Capture the cell that displays the provided text and extract its (x, y) central coordinate. 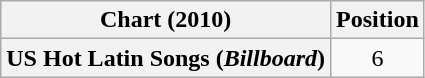
Chart (2010) (166, 20)
Position (378, 20)
US Hot Latin Songs (Billboard) (166, 58)
6 (378, 58)
